Pinpoint the cell where the given text exists, returning its [X, Y] midpoint coordinate. 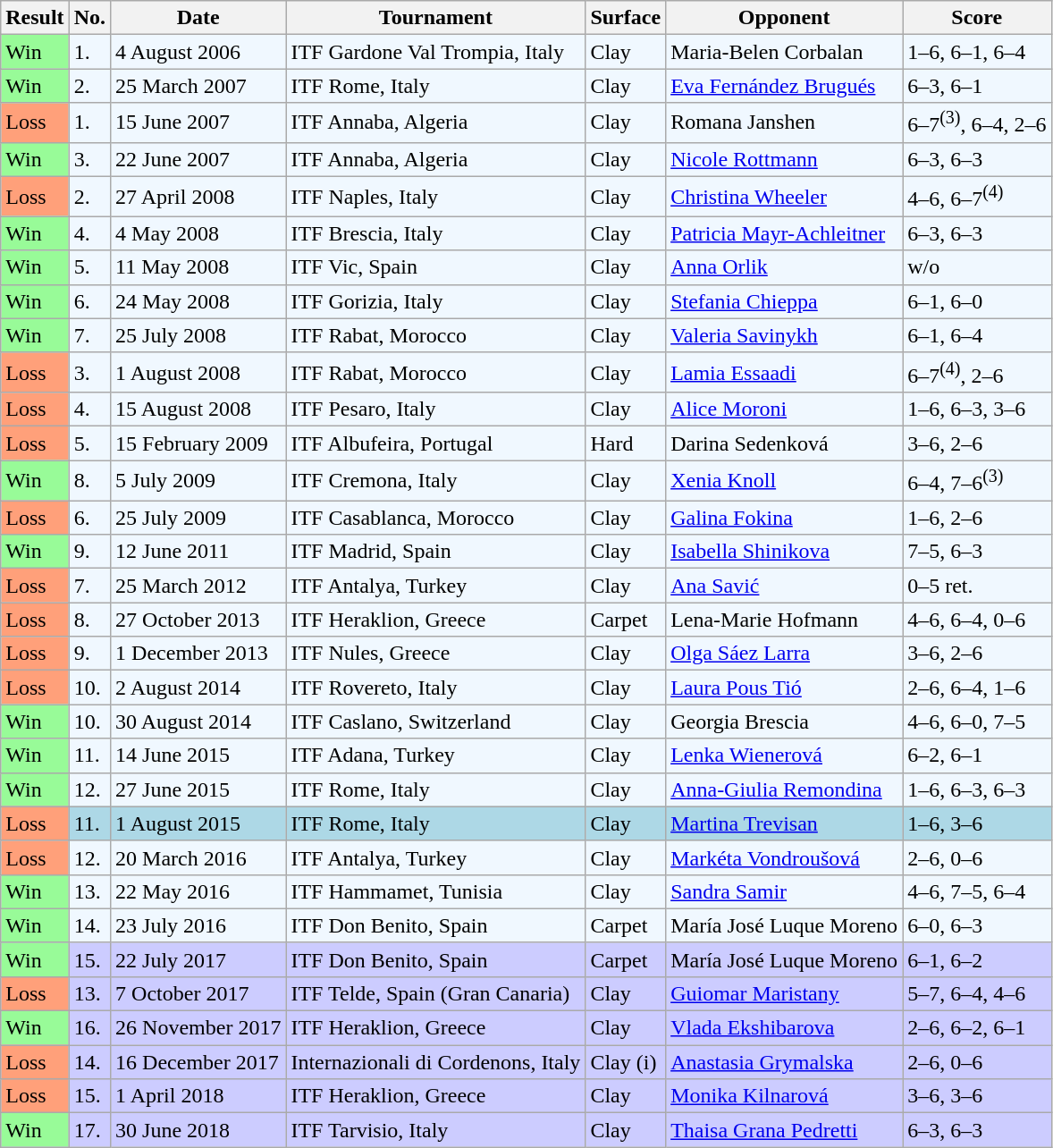
7–5, 6–3 [977, 552]
6–7(3), 6–4, 2–6 [977, 123]
Lena-Marie Hofmann [785, 620]
4–6, 6–7(4) [977, 197]
6–3, 6–1 [977, 86]
1–6, 3–6 [977, 823]
1–6, 6–3, 6–3 [977, 789]
23 July 2016 [198, 925]
ITF Gardone Val Trompia, Italy [436, 52]
Lamia Essaadi [785, 372]
ITF Pesaro, Italy [436, 409]
15 August 2008 [198, 409]
11 May 2008 [198, 267]
Galina Fokina [785, 518]
Anna Orlik [785, 267]
Laura Pous Tió [785, 688]
Result [35, 18]
1–6, 6–3, 3–6 [977, 409]
24 May 2008 [198, 301]
Darina Sedenková [785, 443]
6–1, 6–4 [977, 335]
5–7, 6–4, 4–6 [977, 993]
Nicole Rottmann [785, 159]
Alice Moroni [785, 409]
4–6, 6–4, 0–6 [977, 620]
0–5 ret. [977, 586]
7 October 2017 [198, 993]
w/o [977, 267]
Surface [626, 18]
26 November 2017 [198, 1028]
1 August 2015 [198, 823]
30 June 2018 [198, 1130]
22 July 2017 [198, 959]
Christina Wheeler [785, 197]
1 December 2013 [198, 654]
14 June 2015 [198, 755]
Patricia Mayr-Achleitner [785, 233]
4–6, 7–5, 6–4 [977, 891]
6–1, 6–2 [977, 959]
Sandra Samir [785, 891]
Hard [626, 443]
Tournament [436, 18]
Guiomar Maristany [785, 993]
Eva Fernández Brugués [785, 86]
4–6, 6–0, 7–5 [977, 722]
ITF Cremona, Italy [436, 481]
Isabella Shinikova [785, 552]
Score [977, 18]
Markéta Vondroušová [785, 857]
30 August 2014 [198, 722]
Monika Kilnarová [785, 1096]
2 August 2014 [198, 688]
25 March 2012 [198, 586]
22 June 2007 [198, 159]
Martina Trevisan [785, 823]
27 April 2008 [198, 197]
Stefania Chieppa [785, 301]
Anastasia Grymalska [785, 1062]
22 May 2016 [198, 891]
1 April 2018 [198, 1096]
Date [198, 18]
3–6, 3–6 [977, 1096]
16 December 2017 [198, 1062]
4 August 2006 [198, 52]
27 June 2015 [198, 789]
2–6, 6–4, 1–6 [977, 688]
ITF Albufeira, Portugal [436, 443]
Opponent [785, 18]
16. [89, 1028]
15 June 2007 [198, 123]
Anna-Giulia Remondina [785, 789]
ITF Casablanca, Morocco [436, 518]
5 July 2009 [198, 481]
ITF Adana, Turkey [436, 755]
Internazionali di Cordenons, Italy [436, 1062]
27 October 2013 [198, 620]
ITF Rovereto, Italy [436, 688]
ITF Vic, Spain [436, 267]
Valeria Savinykh [785, 335]
No. [89, 18]
Olga Sáez Larra [785, 654]
Georgia Brescia [785, 722]
ITF Caslano, Switzerland [436, 722]
Lenka Wienerová [785, 755]
ITF Hammamet, Tunisia [436, 891]
ITF Gorizia, Italy [436, 301]
6–1, 6–0 [977, 301]
ITF Tarvisio, Italy [436, 1130]
6–7(4), 2–6 [977, 372]
1 August 2008 [198, 372]
25 July 2008 [198, 335]
Xenia Knoll [785, 481]
Vlada Ekshibarova [785, 1028]
1–6, 2–6 [977, 518]
ITF Telde, Spain (Gran Canaria) [436, 993]
Thaisa Grana Pedretti [785, 1130]
1–6, 6–1, 6–4 [977, 52]
Clay (i) [626, 1062]
12 June 2011 [198, 552]
6–4, 7–6(3) [977, 481]
ITF Madrid, Spain [436, 552]
ITF Naples, Italy [436, 197]
25 July 2009 [198, 518]
Romana Janshen [785, 123]
6–0, 6–3 [977, 925]
2–6, 6–2, 6–1 [977, 1028]
4 May 2008 [198, 233]
25 March 2007 [198, 86]
Maria-Belen Corbalan [785, 52]
15 February 2009 [198, 443]
ITF Brescia, Italy [436, 233]
20 March 2016 [198, 857]
ITF Nules, Greece [436, 654]
17. [89, 1130]
Ana Savić [785, 586]
6–2, 6–1 [977, 755]
